Determine the (x, y) coordinate at the center of the cell enclosing the given text.  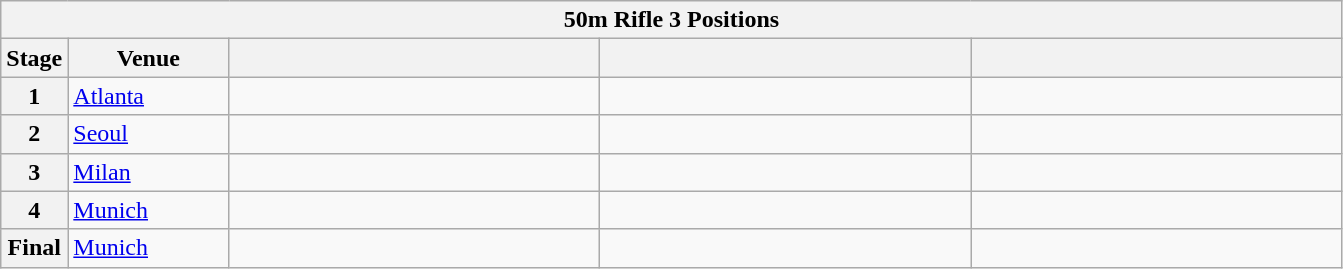
Final (34, 248)
3 (34, 172)
2 (34, 134)
50m Rifle 3 Positions (672, 20)
Atlanta (148, 96)
Stage (34, 58)
Seoul (148, 134)
1 (34, 96)
Milan (148, 172)
4 (34, 210)
Venue (148, 58)
